Provide the [X, Y] coordinate of the cell's center where the given text is located.  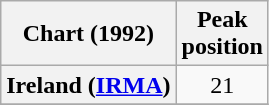
21 [222, 85]
Chart (1992) [88, 34]
Peakposition [222, 34]
Ireland (IRMA) [88, 85]
